Output the [x, y] coordinate of the center of the cell containing the given text.  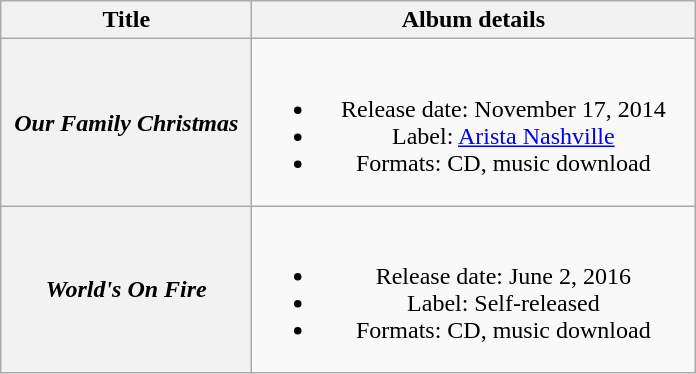
Album details [474, 20]
Title [126, 20]
Release date: November 17, 2014Label: Arista NashvilleFormats: CD, music download [474, 122]
Our Family Christmas [126, 122]
World's On Fire [126, 290]
Release date: June 2, 2016Label: Self-releasedFormats: CD, music download [474, 290]
